Search for the cell housing the specified text and yield its [X, Y] center coordinate. 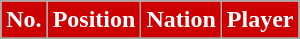
Nation [181, 20]
Player [260, 20]
No. [24, 20]
Position [94, 20]
